Pinpoint the cell where the given text exists, returning its [x, y] midpoint coordinate. 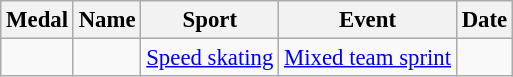
Event [368, 20]
Name [107, 20]
Speed skating [210, 58]
Sport [210, 20]
Mixed team sprint [368, 58]
Medal [38, 20]
Date [484, 20]
